Determine the (X, Y) coordinate at the center of the cell enclosing the given text.  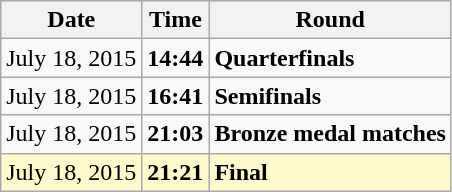
14:44 (176, 58)
Time (176, 20)
Quarterfinals (330, 58)
Round (330, 20)
Semifinals (330, 96)
Bronze medal matches (330, 134)
21:03 (176, 134)
Date (72, 20)
21:21 (176, 172)
Final (330, 172)
16:41 (176, 96)
